Determine the [X, Y] coordinate at the center of the cell enclosing the given text.  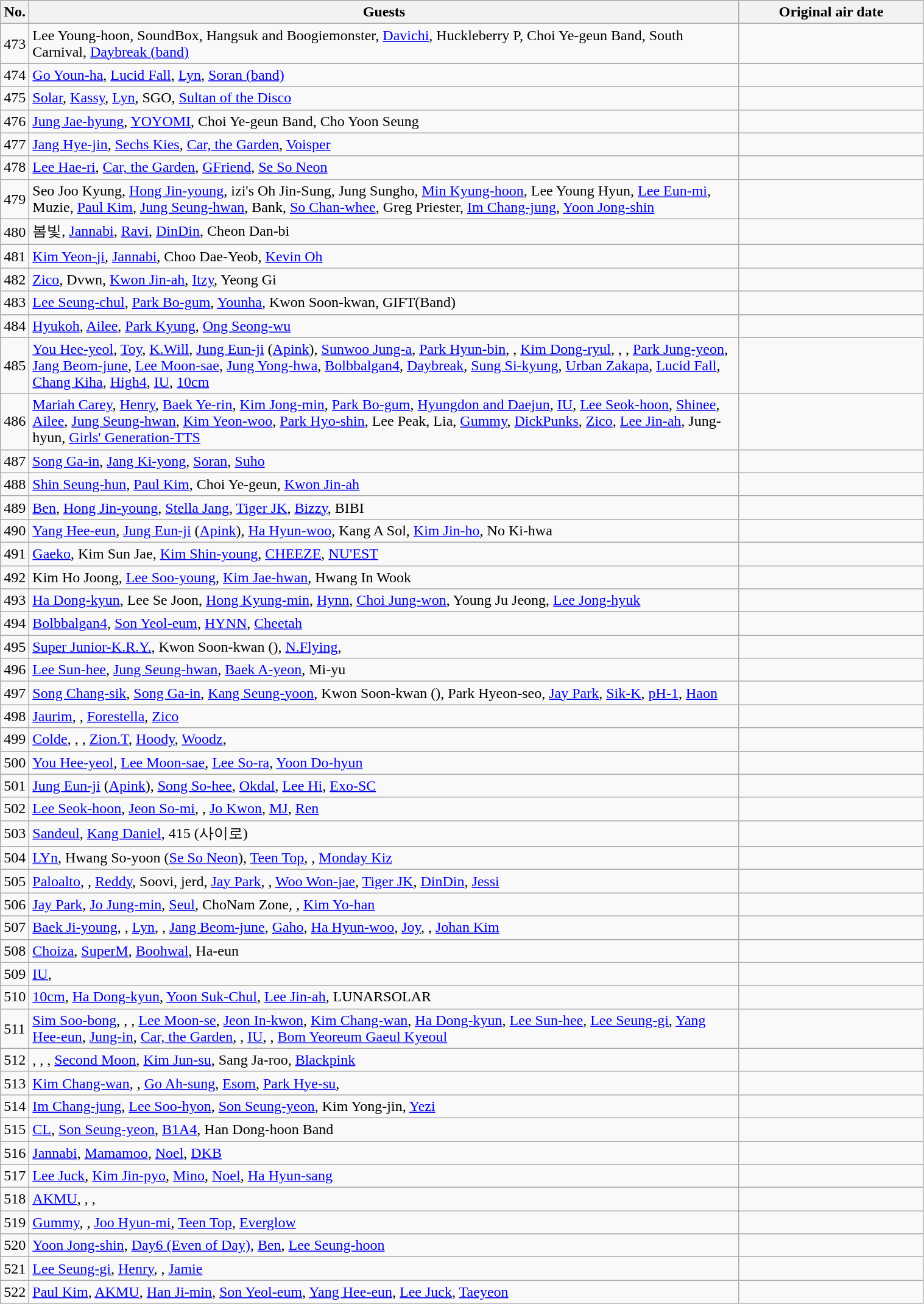
504 [15, 858]
484 [15, 326]
Lee Hae-ri, Car, the Garden, GFriend, Se So Neon [384, 167]
Yoon Jong-shin, Day6 (Even of Day), Ben, Lee Seung-hoon [384, 1246]
Paul Kim, AKMU, Han Ji-min, Son Yeol-eum, Yang Hee-eun, Lee Juck, Taeyeon [384, 1292]
511 [15, 1028]
Lee Juck, Kim Jin-pyo, Mino, Noel, Ha Hyun-sang [384, 1176]
Hyukoh, Ailee, Park Kyung, Ong Seong-wu [384, 326]
498 [15, 716]
10cm, Ha Dong-kyun, Yoon Suk-Chul, Lee Jin-ah, LUNARSOLAR [384, 997]
474 [15, 75]
Paloalto, , Reddy, Soovi, jerd, Jay Park, , Woo Won-jae, Tiger JK, DinDin, Jessi [384, 881]
512 [15, 1060]
Gummy, , Joo Hyun-mi, Teen Top, Everglow [384, 1222]
Lee Young-hoon, SoundBox, Hangsuk and Boogiemonster, Davichi, Huckleberry P, Choi Ye-geun Band, South Carnival, Daybreak (band) [384, 44]
Song Chang-sik, Song Ga-in, Kang Seung-yoon, Kwon Soon-kwan (), Park Hyeon-seo, Jay Park, Sik-K, pH-1, Haon [384, 693]
Super Junior-K.R.Y., Kwon Soon-kwan (), N.Flying, [384, 647]
485 [15, 365]
487 [15, 461]
Jaurim, , Forestella, Zico [384, 716]
Lee Sun-hee, Jung Seung-hwan, Baek A-yeon, Mi-yu [384, 670]
476 [15, 121]
Shin Seung-hun, Paul Kim, Choi Ye-geun, Kwon Jin-ah [384, 484]
486 [15, 421]
493 [15, 601]
491 [15, 554]
502 [15, 809]
490 [15, 530]
516 [15, 1153]
522 [15, 1292]
481 [15, 256]
No. [15, 12]
479 [15, 199]
518 [15, 1199]
499 [15, 739]
517 [15, 1176]
LYn, Hwang So-yoon (Se So Neon), Teen Top, , Monday Kiz [384, 858]
482 [15, 280]
496 [15, 670]
507 [15, 928]
Yang Hee-eun, Jung Eun-ji (Apink), Ha Hyun-woo, Kang A Sol, Kim Jin-ho, No Ki-hwa [384, 530]
488 [15, 484]
봄빛, Jannabi, Ravi, DinDin, Cheon Dan-bi [384, 231]
500 [15, 763]
Gaeko, Kim Sun Jae, Kim Shin-young, CHEEZE, NU'EST [384, 554]
Sandeul, Kang Daniel, 415 (사이로) [384, 833]
497 [15, 693]
Original air date [831, 12]
509 [15, 974]
514 [15, 1106]
Guests [384, 12]
475 [15, 98]
483 [15, 303]
You Hee-yeol, Lee Moon-sae, Lee So-ra, Yoon Do-hyun [384, 763]
508 [15, 951]
, , , Second Moon, Kim Jun-su, Sang Ja-roo, Blackpink [384, 1060]
Jannabi, Mamamoo, Noel, DKB [384, 1153]
494 [15, 624]
510 [15, 997]
Solar, Kassy, Lyn, SGO, Sultan of the Disco [384, 98]
521 [15, 1269]
473 [15, 44]
Lee Seok-hoon, Jeon So-mi, , Jo Kwon, MJ, Ren [384, 809]
501 [15, 786]
515 [15, 1129]
Choiza, SuperM, Boohwal, Ha-eun [384, 951]
Ha Dong-kyun, Lee Se Joon, Hong Kyung-min, Hynn, Choi Jung-won, Young Ju Jeong, Lee Jong-hyuk [384, 601]
519 [15, 1222]
520 [15, 1246]
492 [15, 577]
Jay Park, Jo Jung-min, Seul, ChoNam Zone, , Kim Yo-han [384, 904]
CL, Son Seung-yeon, B1A4, Han Dong-hoon Band [384, 1129]
505 [15, 881]
Go Youn-ha, Lucid Fall, Lyn, Soran (band) [384, 75]
Jung Jae-hyung, YOYOMI, Choi Ye-geun Band, Cho Yoon Seung [384, 121]
503 [15, 833]
Baek Ji-young, , Lyn, , Jang Beom-june, Gaho, Ha Hyun-woo, Joy, , Johan Kim [384, 928]
Colde, , , Zion.T, Hoody, Woodz, [384, 739]
Lee Seung-chul, Park Bo-gum, Younha, Kwon Soon-kwan, GIFT(Band) [384, 303]
489 [15, 507]
480 [15, 231]
478 [15, 167]
Song Ga-in, Jang Ki-yong, Soran, Suho [384, 461]
Ben, Hong Jin-young, Stella Jang, Tiger JK, Bizzy, BIBI [384, 507]
495 [15, 647]
Im Chang-jung, Lee Soo-hyon, Son Seung-yeon, Kim Yong-jin, Yezi [384, 1106]
477 [15, 144]
IU, [384, 974]
Jung Eun-ji (Apink), Song So-hee, Okdal, Lee Hi, Exo-SC [384, 786]
513 [15, 1083]
Jang Hye-jin, Sechs Kies, Car, the Garden, Voisper [384, 144]
Kim Ho Joong, Lee Soo-young, Kim Jae-hwan, Hwang In Wook [384, 577]
506 [15, 904]
Kim Chang-wan, , Go Ah-sung, Esom, Park Hye-su, [384, 1083]
AKMU, , , [384, 1199]
Lee Seung-gi, Henry, , Jamie [384, 1269]
Zico, Dvwn, Kwon Jin-ah, Itzy, Yeong Gi [384, 280]
Bolbbalgan4, Son Yeol-eum, HYNN, Cheetah [384, 624]
Kim Yeon-ji, Jannabi, Choo Dae-Yeob, Kevin Oh [384, 256]
